Determine the (x, y) coordinate at the center of the cell enclosing the given text.  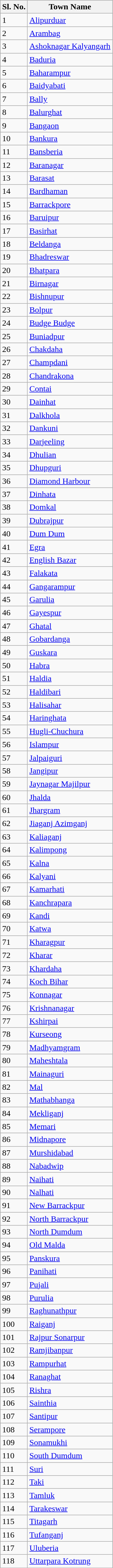
49 (14, 652)
Ghatal (70, 626)
13 (14, 178)
Barasat (70, 178)
Budge Budge (70, 323)
Panihati (70, 1271)
Jhargram (70, 810)
Ranaghat (70, 1377)
23 (14, 310)
14 (14, 191)
Chandrakona (70, 375)
97 (14, 1285)
Baruipur (70, 218)
Arambag (70, 33)
26 (14, 349)
117 (14, 1548)
113 (14, 1495)
96 (14, 1271)
Jhalda (70, 797)
38 (14, 507)
Bhatpara (70, 270)
Dalkhola (70, 415)
90 (14, 1192)
105 (14, 1390)
Bally (70, 99)
55 (14, 731)
Purulia (70, 1298)
86 (14, 1140)
74 (14, 981)
Bishnupur (70, 297)
Domkal (70, 507)
20 (14, 270)
61 (14, 810)
34 (14, 455)
Sainthia (70, 1403)
54 (14, 718)
Gangarampur (70, 587)
15 (14, 205)
Khardaha (70, 968)
Bardhaman (70, 191)
Kamarhati (70, 889)
Gayespur (70, 613)
Kalyani (70, 876)
11 (14, 152)
Dankuni (70, 428)
Raghunathpur (70, 1311)
92 (14, 1218)
35 (14, 468)
110 (14, 1456)
Barrackpore (70, 205)
42 (14, 560)
65 (14, 863)
Katwa (70, 929)
Rishra (70, 1390)
24 (14, 323)
Mainaguri (70, 1074)
Jiaganj Azimganj (70, 824)
Buniadpur (70, 336)
Chakdaha (70, 349)
27 (14, 362)
Krishnanagar (70, 1008)
103 (14, 1363)
16 (14, 218)
Dainhat (70, 402)
94 (14, 1245)
Mal (70, 1087)
98 (14, 1298)
Serampore (70, 1430)
Maheshtala (70, 1061)
Kurseong (70, 1034)
70 (14, 929)
56 (14, 744)
33 (14, 442)
91 (14, 1205)
107 (14, 1416)
Town Name (70, 7)
Kanchrapara (70, 903)
Garulia (70, 600)
Old Malda (70, 1245)
Kalna (70, 863)
Diamond Harbour (70, 481)
Darjeeling (70, 442)
Contai (70, 389)
99 (14, 1311)
68 (14, 903)
Jalpaiguri (70, 758)
62 (14, 824)
Uttarpara Kotrung (70, 1561)
Koch Bihar (70, 981)
2 (14, 33)
Gobardanga (70, 639)
Dhupguri (70, 468)
Tarakeswar (70, 1508)
Panskura (70, 1258)
88 (14, 1166)
Taki (70, 1482)
Naihati (70, 1179)
Pujali (70, 1285)
57 (14, 758)
22 (14, 297)
72 (14, 955)
Champdani (70, 362)
12 (14, 165)
59 (14, 784)
5 (14, 73)
21 (14, 283)
95 (14, 1258)
1 (14, 20)
Kharagpur (70, 942)
32 (14, 428)
48 (14, 639)
Baranagar (70, 165)
106 (14, 1403)
28 (14, 375)
Habra (70, 665)
Raiganj (70, 1324)
93 (14, 1232)
30 (14, 402)
104 (14, 1377)
North Barrackpur (70, 1218)
Ramjibanpur (70, 1350)
Bolpur (70, 310)
Murshidabad (70, 1153)
Beldanga (70, 244)
Rampurhat (70, 1363)
114 (14, 1508)
Memari (70, 1126)
37 (14, 494)
Dum Dum (70, 534)
102 (14, 1350)
Dhulian (70, 455)
101 (14, 1337)
45 (14, 600)
111 (14, 1469)
29 (14, 389)
46 (14, 613)
Mathabhanga (70, 1100)
108 (14, 1430)
New Barrackpur (70, 1205)
Balurghat (70, 112)
43 (14, 573)
Madhyamgram (70, 1048)
78 (14, 1034)
Haldibari (70, 692)
75 (14, 995)
Sl. No. (14, 7)
60 (14, 797)
Jaynagar Majilpur (70, 784)
Nabadwip (70, 1166)
Mekliganj (70, 1113)
100 (14, 1324)
67 (14, 889)
Falakata (70, 573)
Kalimpong (70, 850)
112 (14, 1482)
39 (14, 520)
51 (14, 679)
Kaliaganj (70, 837)
Konnagar (70, 995)
73 (14, 968)
Haldia (70, 679)
Bansberia (70, 152)
Ashoknagar Kalyangarh (70, 46)
Titagarh (70, 1522)
Sonamukhi (70, 1443)
17 (14, 231)
116 (14, 1535)
71 (14, 942)
31 (14, 415)
18 (14, 244)
82 (14, 1087)
Tufanganj (70, 1535)
Rajpur Sonarpur (70, 1337)
4 (14, 60)
Baharampur (70, 73)
40 (14, 534)
41 (14, 547)
80 (14, 1061)
118 (14, 1561)
84 (14, 1113)
89 (14, 1179)
Haringhata (70, 718)
58 (14, 771)
South Dumdum (70, 1456)
Alipurduar (70, 20)
87 (14, 1153)
83 (14, 1100)
7 (14, 99)
44 (14, 587)
Bankura (70, 138)
Egra (70, 547)
115 (14, 1522)
Halisahar (70, 705)
Hugli-Chuchura (70, 731)
79 (14, 1048)
Baduria (70, 60)
76 (14, 1008)
Tamluk (70, 1495)
Bangaon (70, 125)
Kharar (70, 955)
Basirhat (70, 231)
63 (14, 837)
9 (14, 125)
Midnapore (70, 1140)
53 (14, 705)
Suri (70, 1469)
85 (14, 1126)
50 (14, 665)
77 (14, 1021)
Dubrajpur (70, 520)
North Dumdum (70, 1232)
Islampur (70, 744)
10 (14, 138)
81 (14, 1074)
25 (14, 336)
52 (14, 692)
Bhadreswar (70, 257)
3 (14, 46)
Kandi (70, 916)
Guskara (70, 652)
English Bazar (70, 560)
8 (14, 112)
6 (14, 86)
64 (14, 850)
19 (14, 257)
Jangipur (70, 771)
109 (14, 1443)
Nalhati (70, 1192)
69 (14, 916)
Birnagar (70, 283)
Uluberia (70, 1548)
Dinhata (70, 494)
Santipur (70, 1416)
36 (14, 481)
66 (14, 876)
Baidyabati (70, 86)
Kshirpai (70, 1021)
47 (14, 626)
